Identify which cell holds the provided text, then report its [x, y] central coordinate. 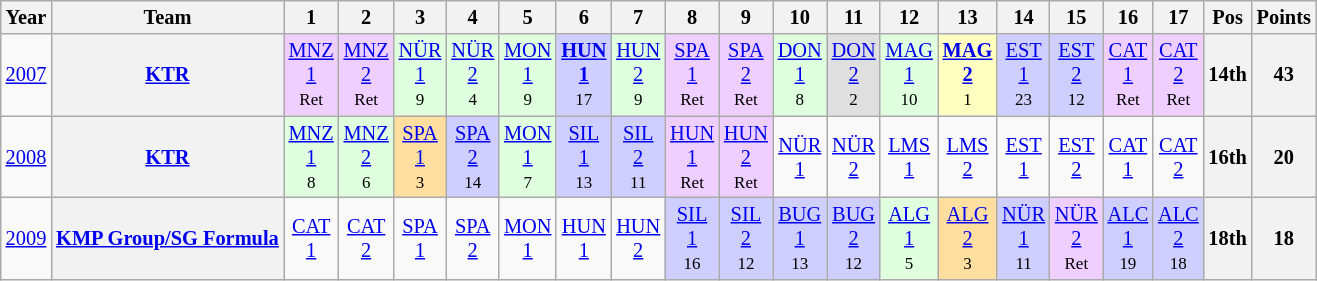
14th [1228, 75]
MAG110 [908, 75]
NÜR19 [420, 75]
16 [1128, 17]
HUN29 [638, 75]
MNZ18 [312, 157]
SPA214 [472, 157]
16th [1228, 157]
17 [1178, 17]
NÜR111 [1024, 238]
Pos [1228, 17]
13 [968, 17]
SPA13 [420, 157]
LMS2 [968, 157]
18 [1284, 238]
NÜR2Ret [1076, 238]
9 [746, 17]
ALG23 [968, 238]
HUN1 [584, 238]
NÜR24 [472, 75]
43 [1284, 75]
MAG21 [968, 75]
SPA2 [472, 238]
4 [472, 17]
NÜR1 [800, 157]
BUG113 [800, 238]
SIL113 [584, 157]
3 [420, 17]
12 [908, 17]
2009 [26, 238]
BUG212 [854, 238]
HUN117 [584, 75]
Team [167, 17]
5 [528, 17]
20 [1284, 157]
MNZ26 [366, 157]
18th [1228, 238]
DON18 [800, 75]
SPA2Ret [746, 75]
MON17 [528, 157]
DON22 [854, 75]
2 [366, 17]
HUN1Ret [692, 157]
14 [1024, 17]
NÜR2 [854, 157]
Year [26, 17]
6 [584, 17]
2007 [26, 75]
1 [312, 17]
7 [638, 17]
CAT1Ret [1128, 75]
SIL211 [638, 157]
MNZ2Ret [366, 75]
SPA1Ret [692, 75]
SPA1 [420, 238]
15 [1076, 17]
Points [1284, 17]
10 [800, 17]
EST2 [1076, 157]
ALC119 [1128, 238]
KMP Group/SG Formula [167, 238]
SIL116 [692, 238]
SIL212 [746, 238]
CAT2Ret [1178, 75]
HUN2Ret [746, 157]
EST1 [1024, 157]
HUN2 [638, 238]
MON19 [528, 75]
ALC218 [1178, 238]
8 [692, 17]
MNZ1Ret [312, 75]
EST212 [1076, 75]
LMS1 [908, 157]
11 [854, 17]
MON1 [528, 238]
ALG15 [908, 238]
EST123 [1024, 75]
2008 [26, 157]
